For the text-containing cell, return its midpoint in [x, y] coordinate format. 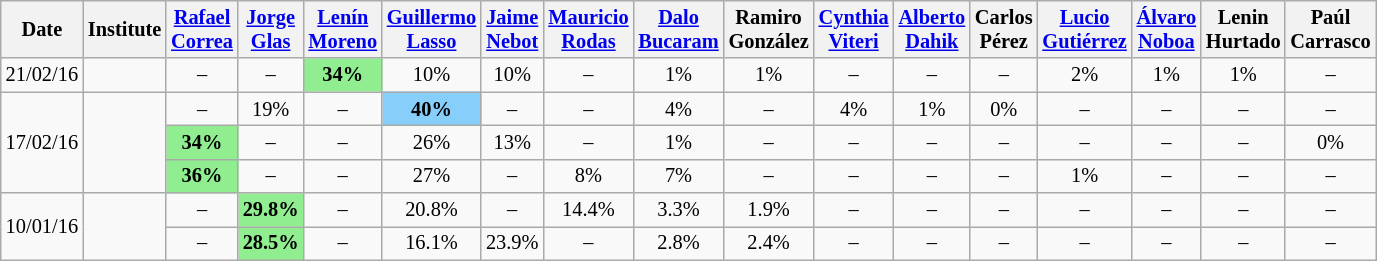
Institute [124, 29]
AlbertoDahik [932, 29]
CarlosPérez [1004, 29]
16.1% [432, 243]
LucioGutiérrez [1084, 29]
8% [588, 176]
Date [42, 29]
1.9% [769, 210]
GuillermoLasso [432, 29]
19% [271, 109]
JorgeGlas [271, 29]
7% [678, 176]
20.8% [432, 210]
LeninHurtado [1243, 29]
2.8% [678, 243]
JaimeNebot [512, 29]
29.8% [271, 210]
RamiroGonzález [769, 29]
27% [432, 176]
ÁlvaroNoboa [1166, 29]
2% [1084, 75]
17/02/16 [42, 142]
LenínMoreno [343, 29]
21/02/16 [42, 75]
PaúlCarrasco [1330, 29]
40% [432, 109]
28.5% [271, 243]
DaloBucaram [678, 29]
13% [512, 142]
36% [202, 176]
14.4% [588, 210]
2.4% [769, 243]
23.9% [512, 243]
RafaelCorrea [202, 29]
26% [432, 142]
CynthiaViteri [854, 29]
3.3% [678, 210]
MauricioRodas [588, 29]
10/01/16 [42, 226]
